Extract the [X, Y] coordinate from the center of the cell holding the provided text.  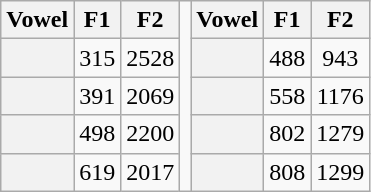
315 [98, 58]
2528 [150, 58]
391 [98, 96]
1279 [340, 134]
558 [288, 96]
943 [340, 58]
808 [288, 172]
488 [288, 58]
2069 [150, 96]
1176 [340, 96]
1299 [340, 172]
2017 [150, 172]
619 [98, 172]
2200 [150, 134]
802 [288, 134]
498 [98, 134]
